For the text-containing cell, return its midpoint in [x, y] coordinate format. 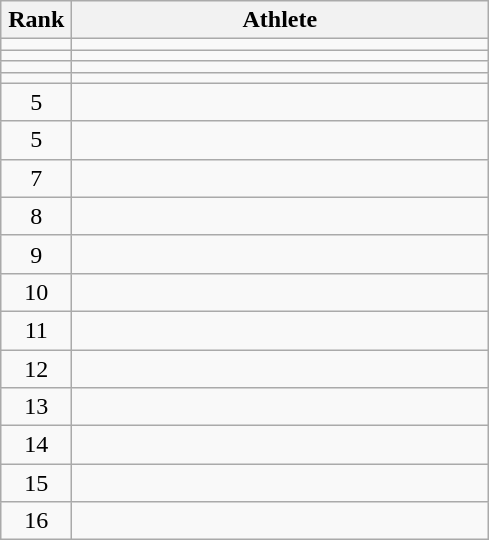
8 [36, 216]
16 [36, 521]
15 [36, 483]
7 [36, 178]
Rank [36, 20]
11 [36, 330]
10 [36, 292]
13 [36, 407]
12 [36, 369]
9 [36, 254]
14 [36, 445]
Athlete [280, 20]
